Return the (X, Y) coordinate for the center point of the cell that contains the specified text.  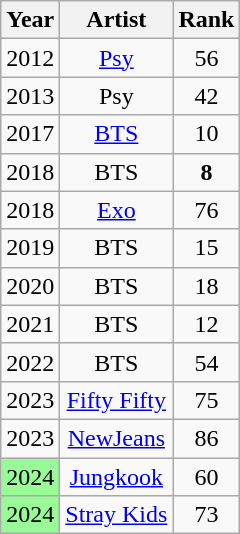
8 (206, 172)
Artist (116, 20)
2012 (30, 58)
2017 (30, 134)
2021 (30, 324)
10 (206, 134)
86 (206, 438)
42 (206, 96)
2020 (30, 286)
73 (206, 515)
Stray Kids (116, 515)
12 (206, 324)
Rank (206, 20)
Jungkook (116, 477)
2019 (30, 248)
18 (206, 286)
75 (206, 400)
Exo (116, 210)
15 (206, 248)
54 (206, 362)
2022 (30, 362)
60 (206, 477)
76 (206, 210)
2013 (30, 96)
NewJeans (116, 438)
Fifty Fifty (116, 400)
56 (206, 58)
Year (30, 20)
